Extract the [x, y] coordinate from the center of the cell holding the provided text.  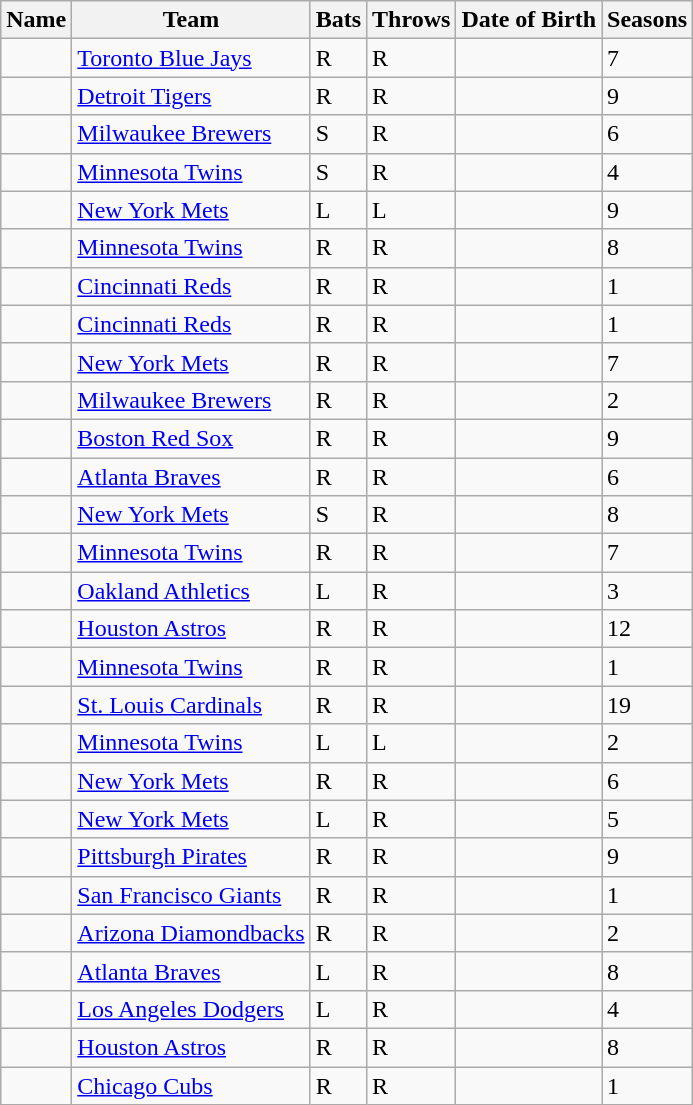
Team [191, 20]
5 [648, 819]
Pittsburgh Pirates [191, 857]
San Francisco Giants [191, 895]
Seasons [648, 20]
Boston Red Sox [191, 438]
St. Louis Cardinals [191, 705]
Date of Birth [529, 20]
12 [648, 629]
Bats [338, 20]
3 [648, 591]
19 [648, 705]
Chicago Cubs [191, 1085]
Throws [412, 20]
Los Angeles Dodgers [191, 1009]
Arizona Diamondbacks [191, 933]
Oakland Athletics [191, 591]
Name [36, 20]
Detroit Tigers [191, 96]
Toronto Blue Jays [191, 58]
